Return [X, Y] of the center of cell containing provided text 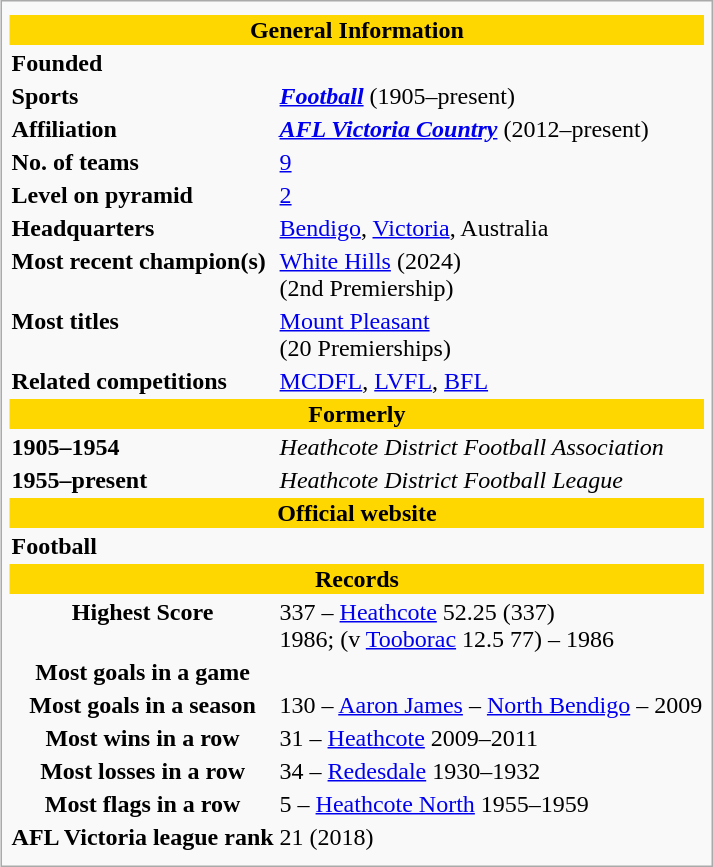
21 (2018) [491, 837]
Most titles [142, 334]
Heathcote District Football League [491, 480]
Highest Score [142, 626]
Heathcote District Football Association [491, 447]
Level on pyramid [142, 195]
Most goals in a game [142, 672]
Sports [142, 96]
General Information [357, 30]
Football [142, 546]
31 – Heathcote 2009–2011 [491, 738]
Most wins in a row [142, 738]
2 [491, 195]
Official website [357, 513]
No. of teams [142, 162]
Most recent champion(s) [142, 274]
Most flags in a row [142, 804]
Bendigo, Victoria, Australia [491, 228]
Most losses in a row [142, 771]
337 – Heathcote 52.25 (337) 1986; (v Tooborac 12.5 77) – 1986 [491, 626]
Football (1905–present) [491, 96]
MCDFL, LVFL, BFL [491, 381]
Most goals in a season [142, 705]
Related competitions [142, 381]
Affiliation [142, 129]
AFL Victoria Country (2012–present) [491, 129]
AFL Victoria league rank [142, 837]
1905–1954 [142, 447]
130 – Aaron James – North Bendigo – 2009 [491, 705]
White Hills (2024) (2nd Premiership) [491, 274]
34 – Redesdale 1930–1932 [491, 771]
9 [491, 162]
Headquarters [142, 228]
Founded [142, 63]
1955–present [142, 480]
5 – Heathcote North 1955–1959 [491, 804]
Mount Pleasant (20 Premierships) [491, 334]
Formerly [357, 414]
Records [357, 579]
